Capture the cell that displays the provided text and extract its [x, y] central coordinate. 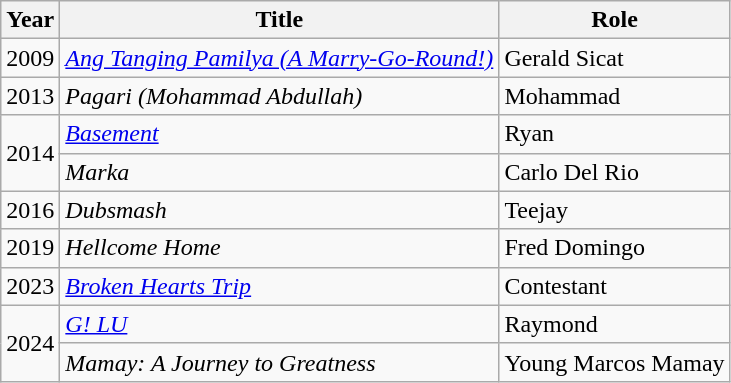
Teejay [614, 210]
2016 [30, 210]
Marka [280, 172]
Role [614, 20]
2009 [30, 58]
Mohammad [614, 96]
Young Marcos Mamay [614, 362]
Mamay: A Journey to Greatness [280, 362]
Fred Domingo [614, 248]
Gerald Sicat [614, 58]
Year [30, 20]
Ryan [614, 134]
Broken Hearts Trip [280, 286]
2013 [30, 96]
2024 [30, 343]
2023 [30, 286]
Carlo Del Rio [614, 172]
Contestant [614, 286]
2014 [30, 153]
2019 [30, 248]
Dubsmash [280, 210]
Raymond [614, 324]
Ang Tanging Pamilya (A Marry-Go-Round!) [280, 58]
Basement [280, 134]
G! LU [280, 324]
Hellcome Home [280, 248]
Pagari (Mohammad Abdullah) [280, 96]
Title [280, 20]
